Capture the cell that displays the provided text and extract its [X, Y] central coordinate. 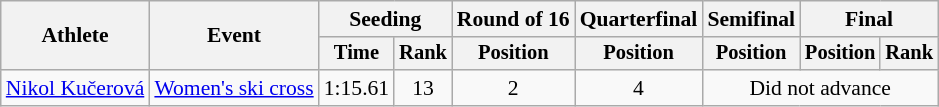
Seeding [386, 19]
Time [356, 54]
Quarterfinal [639, 19]
1:15.61 [356, 88]
Nikol Kučerová [76, 88]
13 [423, 88]
Semifinal [751, 19]
Round of 16 [514, 19]
2 [514, 88]
Event [234, 36]
Did not advance [820, 88]
Final [869, 19]
Athlete [76, 36]
4 [639, 88]
Women's ski cross [234, 88]
